From the cell containing the given text, extract its center point as [X, Y] coordinate. 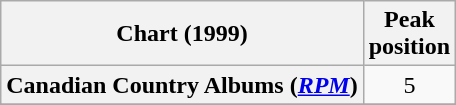
Chart (1999) [182, 34]
5 [409, 85]
Canadian Country Albums (RPM) [182, 85]
Peakposition [409, 34]
